Capture the cell that displays the provided text and extract its [X, Y] central coordinate. 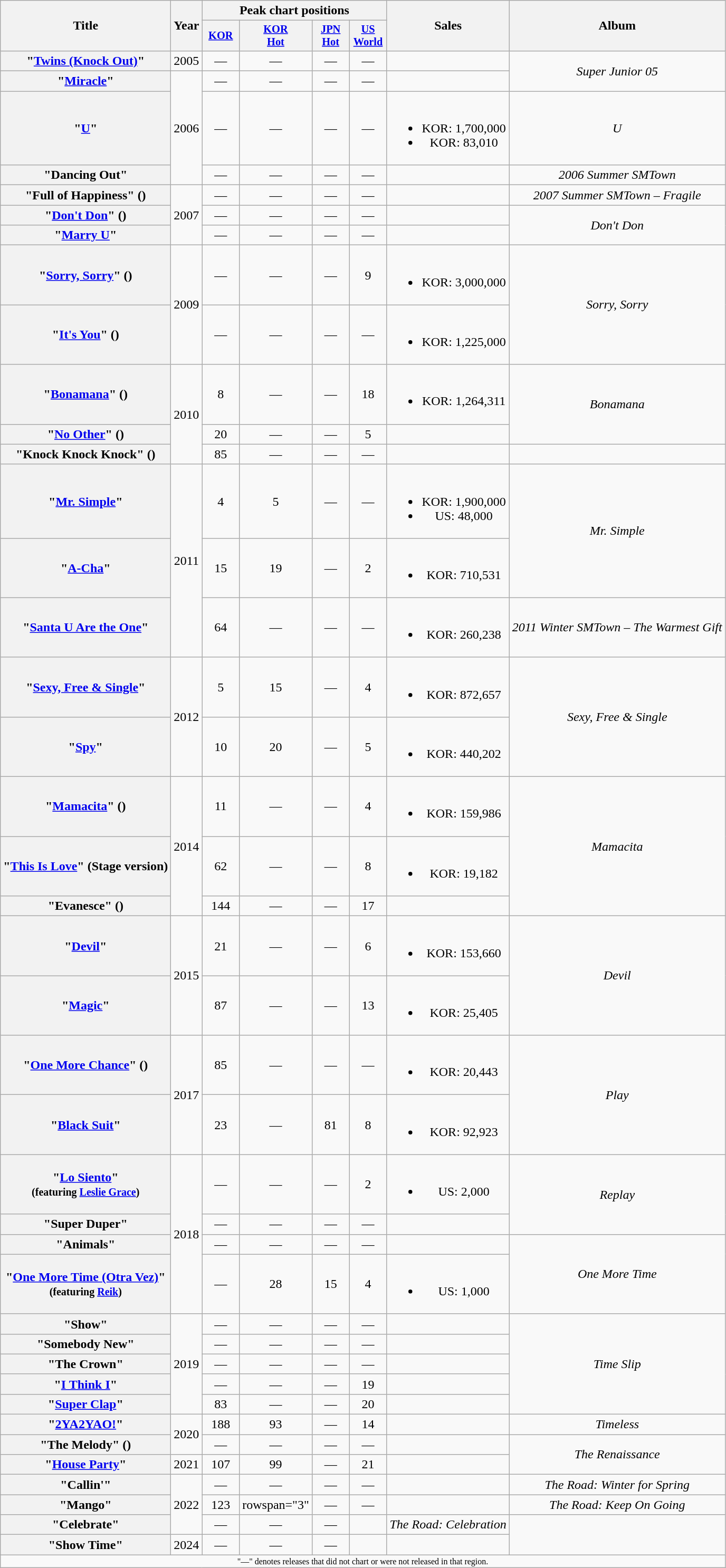
99 [276, 1465]
"Magic" [85, 1005]
"Full of Happiness" () [85, 195]
2012 [187, 717]
KOR: 159,986 [448, 807]
2010 [187, 415]
One More Time [617, 1274]
2006 Summer SMTown [617, 175]
"Animals" [85, 1244]
"Black Suit" [85, 1124]
"Santa U Are the One" [85, 628]
"No Other" () [85, 434]
KOR: 25,405 [448, 1005]
"Sexy, Free & Single" [85, 687]
2018 [187, 1234]
Year [187, 26]
"Mamacita" () [85, 807]
Title [85, 26]
Bonamana [617, 404]
2007 Summer SMTown – Fragile [617, 195]
23 [221, 1124]
2014 [187, 846]
KOR [221, 36]
Play [617, 1095]
2011 Winter SMTown – The Warmest Gift [617, 628]
KOR: 1,900,000US: 48,000 [448, 501]
Super Junior 05 [617, 71]
123 [221, 1505]
10 [221, 747]
KOR: 92,923 [448, 1124]
2020 [187, 1435]
JPNHot [330, 36]
US: 2,000 [448, 1185]
"One More Time (Otra Vez)"(featuring Reik) [85, 1284]
188 [221, 1425]
Mamacita [617, 846]
Replay [617, 1194]
81 [330, 1124]
2017 [187, 1095]
64 [221, 628]
"It's You" () [85, 334]
2022 [187, 1505]
"U" [85, 128]
Timeless [617, 1425]
KOR: 20,443 [448, 1065]
US: 1,000 [448, 1284]
"Devil" [85, 946]
KORHot [276, 36]
28 [276, 1284]
2006 [187, 128]
18 [368, 395]
The Renaissance [617, 1455]
"I Think I" [85, 1384]
KOR: 153,660 [448, 946]
KOR: 872,657 [448, 687]
KOR: 1,700,000KOR: 83,010 [448, 128]
Devil [617, 976]
"Miracle" [85, 81]
2019 [187, 1364]
"Lo Siento"(featuring Leslie Grace) [85, 1185]
14 [368, 1425]
"House Party" [85, 1465]
"Show Time" [85, 1545]
Album [617, 26]
Peak chart positions [294, 11]
107 [221, 1465]
6 [368, 946]
USWorld [368, 36]
"Super Duper" [85, 1224]
"Show" [85, 1324]
Time Slip [617, 1364]
87 [221, 1005]
"Celebrate" [85, 1525]
9 [368, 275]
Sales [448, 26]
KOR: 710,531 [448, 567]
"Callin'" [85, 1485]
2011 [187, 561]
"—" denotes releases that did not chart or were not released in that region. [363, 1561]
The Road: Celebration [448, 1525]
2009 [187, 305]
83 [221, 1404]
"Dancing Out" [85, 175]
rowspan="3" [276, 1505]
"Super Clap" [85, 1404]
"A-Cha" [85, 567]
KOR: 260,238 [448, 628]
"Sorry, Sorry" () [85, 275]
The Road: Winter for Spring [617, 1485]
"Evanesce" () [85, 906]
"Twins (Knock Out)" [85, 61]
Don't Don [617, 225]
2005 [187, 61]
U [617, 128]
"This Is Love" (Stage version) [85, 866]
"One More Chance" () [85, 1065]
"Somebody New" [85, 1344]
2015 [187, 976]
KOR: 440,202 [448, 747]
Mr. Simple [617, 531]
"Don't Don" () [85, 215]
"Marry U" [85, 235]
"The Crown" [85, 1364]
"The Melody" () [85, 1445]
KOR: 1,225,000 [448, 334]
2007 [187, 215]
"Spy" [85, 747]
144 [221, 906]
11 [221, 807]
"Bonamana" () [85, 395]
2024 [187, 1545]
2021 [187, 1465]
"Knock Knock Knock" () [85, 454]
KOR: 3,000,000 [448, 275]
"2YA2YAO!" [85, 1425]
13 [368, 1005]
62 [221, 866]
"Mango" [85, 1505]
93 [276, 1425]
Sorry, Sorry [617, 305]
KOR: 1,264,311 [448, 395]
17 [368, 906]
"Mr. Simple" [85, 501]
KOR: 19,182 [448, 866]
Sexy, Free & Single [617, 717]
The Road: Keep On Going [617, 1505]
